Find where the given text appears and provide that cell's center as [x, y] coordinate. 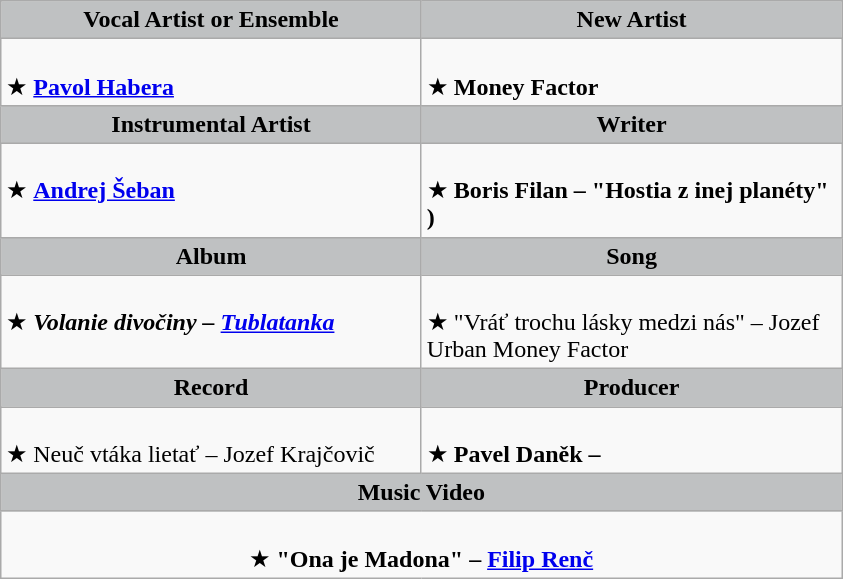
Vocal Artist or Ensemble [212, 20]
Record [212, 388]
Instrumental Artist [212, 124]
★ Andrej Šeban [212, 190]
Music Video [422, 492]
Album [212, 256]
Song [632, 256]
★ Pavol Habera [212, 72]
New Artist [632, 20]
★ Boris Filan – "Hostia z inej planéty" ) [632, 190]
★ Money Factor [632, 72]
Producer [632, 388]
★ Neuč vtáka lietať – Jozef Krajčovič [212, 440]
★ "Vráť trochu lásky medzi nás" – Jozef Urban Money Factor [632, 322]
★ Volanie divočiny – Tublatanka [212, 322]
★ "Ona je Madona" – Filip Renč [422, 544]
Writer [632, 124]
★ Pavel Daněk – [632, 440]
